Return [X, Y] of the center of cell containing provided text 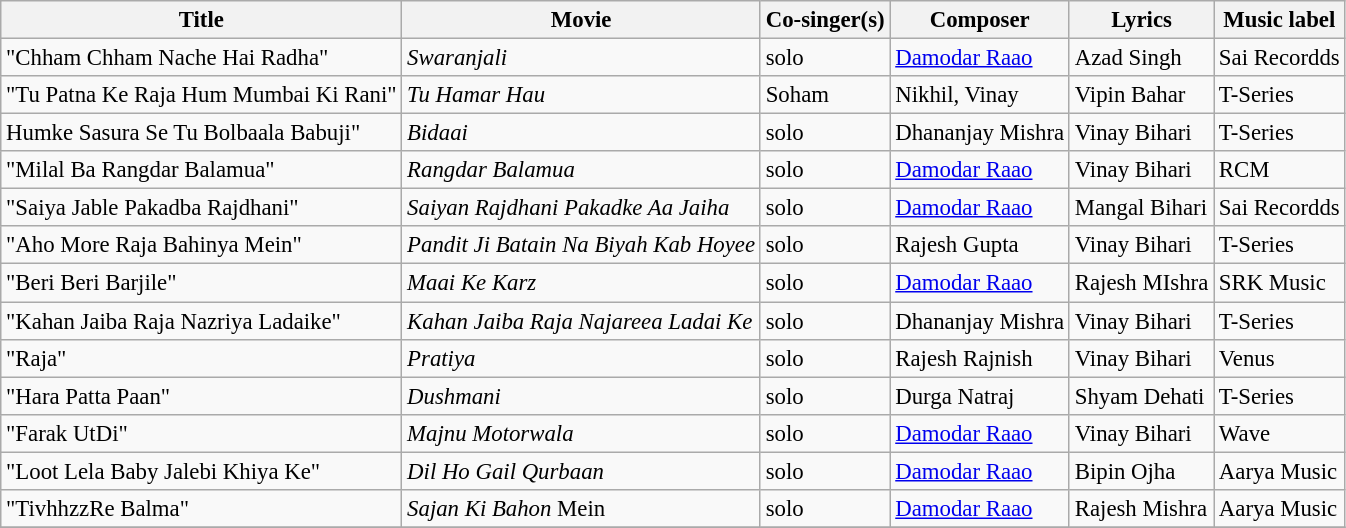
Dushmani [582, 396]
Kahan Jaiba Raja Najareea Ladai Ke [582, 321]
Tu Hamar Hau [582, 95]
Movie [582, 20]
Humke Sasura Se Tu Bolbaala Babuji" [202, 133]
Azad Singh [1141, 58]
Saiyan Rajdhani Pakadke Aa Jaiha [582, 208]
"Kahan Jaiba Raja Nazriya Ladaike" [202, 321]
Rajesh Mishra [1141, 509]
Soham [825, 95]
Rajesh Gupta [980, 245]
"Hara Patta Paan" [202, 396]
"Saiya Jable Pakadba Rajdhani" [202, 208]
"Loot Lela Baby Jalebi Khiya Ke" [202, 471]
Bipin Ojha [1141, 471]
"Milal Ba Rangdar Balamua" [202, 170]
Pratiya [582, 358]
Wave [1280, 433]
Music label [1280, 20]
Durga Natraj [980, 396]
Co-singer(s) [825, 20]
Rajesh Rajnish [980, 358]
Rajesh MIshra [1141, 283]
Title [202, 20]
SRK Music [1280, 283]
Mangal Bihari [1141, 208]
Shyam Dehati [1141, 396]
RCM [1280, 170]
"Farak UtDi" [202, 433]
Pandit Ji Batain Na Biyah Kab Hoyee [582, 245]
Sajan Ki Bahon Mein [582, 509]
"TivhhzzRe Balma" [202, 509]
"Chham Chham Nache Hai Radha" [202, 58]
"Beri Beri Barjile" [202, 283]
Maai Ke Karz [582, 283]
Vipin Bahar [1141, 95]
Venus [1280, 358]
Swaranjali [582, 58]
Composer [980, 20]
Nikhil, Vinay [980, 95]
Lyrics [1141, 20]
Rangdar Balamua [582, 170]
Majnu Motorwala [582, 433]
Bidaai [582, 133]
"Aho More Raja Bahinya Mein" [202, 245]
"Raja" [202, 358]
Dil Ho Gail Qurbaan [582, 471]
"Tu Patna Ke Raja Hum Mumbai Ki Rani" [202, 95]
